Extract the [X, Y] coordinate from the center of the cell holding the provided text.  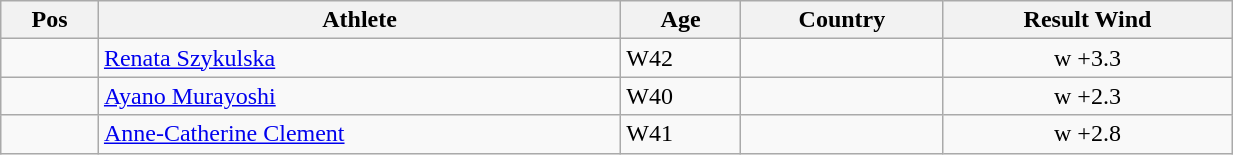
W41 [681, 134]
Anne-Catherine Clement [359, 134]
Pos [50, 20]
Result Wind [1087, 20]
w +2.8 [1087, 134]
w +2.3 [1087, 96]
Renata Szykulska [359, 58]
Age [681, 20]
W42 [681, 58]
Ayano Murayoshi [359, 96]
Country [842, 20]
w +3.3 [1087, 58]
W40 [681, 96]
Athlete [359, 20]
